Locate the cell with the specified text and output its (x, y) center coordinate. 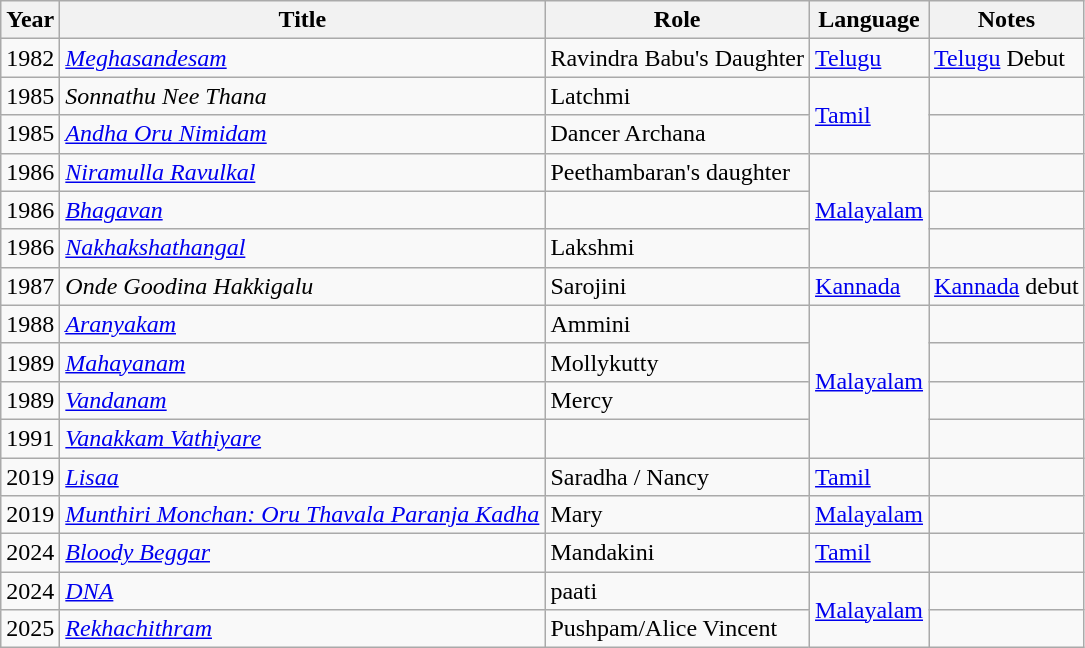
Sonnathu Nee Thana (302, 96)
Peethambaran's daughter (678, 172)
1988 (30, 324)
Niramulla Ravulkal (302, 172)
Language (870, 20)
Year (30, 20)
Lakshmi (678, 248)
Ammini (678, 324)
Saradha / Nancy (678, 477)
1987 (30, 286)
Nakhakshathangal (302, 248)
Mercy (678, 400)
Meghasandesam (302, 58)
Pushpam/Alice Vincent (678, 629)
Vandanam (302, 400)
Kannada debut (1007, 286)
Rekhachithram (302, 629)
Mollykutty (678, 362)
Andha Oru Nimidam (302, 134)
paati (678, 591)
DNA (302, 591)
Mandakini (678, 553)
1982 (30, 58)
Lisaa (302, 477)
1991 (30, 438)
Mary (678, 515)
Title (302, 20)
Bloody Beggar (302, 553)
Telugu (870, 58)
Munthiri Monchan: Oru Thavala Paranja Kadha (302, 515)
Role (678, 20)
Latchmi (678, 96)
Onde Goodina Hakkigalu (302, 286)
2025 (30, 629)
Vanakkam Vathiyare (302, 438)
Bhagavan (302, 210)
Mahayanam (302, 362)
Kannada (870, 286)
Telugu Debut (1007, 58)
Aranyakam (302, 324)
Sarojini (678, 286)
Notes (1007, 20)
Ravindra Babu's Daughter (678, 58)
Dancer Archana (678, 134)
